Return [X, Y] of the center of cell containing provided text 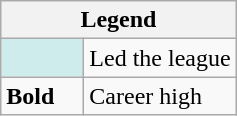
Bold [42, 96]
Legend [118, 20]
Led the league [160, 58]
Career high [160, 96]
